Search for the cell housing the specified text and yield its [x, y] center coordinate. 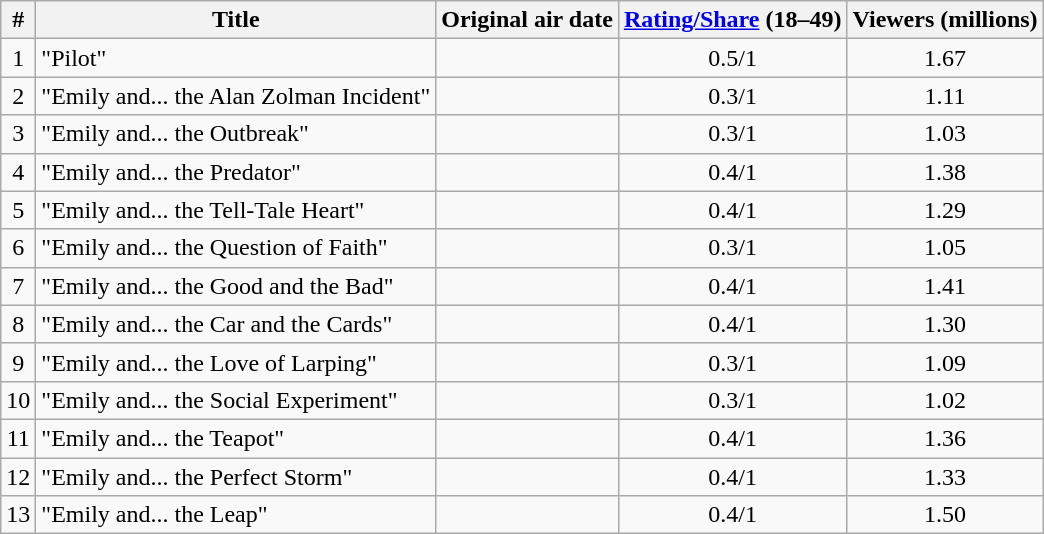
1.38 [945, 172]
1.36 [945, 438]
9 [18, 362]
"Emily and... the Leap" [236, 515]
7 [18, 286]
"Emily and... the Perfect Storm" [236, 477]
1.11 [945, 96]
"Emily and... the Outbreak" [236, 134]
"Pilot" [236, 58]
"Emily and... the Car and the Cards" [236, 324]
"Emily and... the Love of Larping" [236, 362]
8 [18, 324]
12 [18, 477]
3 [18, 134]
1.50 [945, 515]
1.30 [945, 324]
1.03 [945, 134]
"Emily and... the Alan Zolman Incident" [236, 96]
# [18, 20]
5 [18, 210]
"Emily and... the Teapot" [236, 438]
13 [18, 515]
1.05 [945, 248]
10 [18, 400]
"Emily and... the Tell-Tale Heart" [236, 210]
1.67 [945, 58]
Title [236, 20]
11 [18, 438]
1.29 [945, 210]
Viewers (millions) [945, 20]
"Emily and... the Social Experiment" [236, 400]
1.41 [945, 286]
1.33 [945, 477]
0.5/1 [732, 58]
1.02 [945, 400]
1.09 [945, 362]
6 [18, 248]
4 [18, 172]
Rating/Share (18–49) [732, 20]
"Emily and... the Predator" [236, 172]
Original air date [528, 20]
"Emily and... the Good and the Bad" [236, 286]
1 [18, 58]
"Emily and... the Question of Faith" [236, 248]
2 [18, 96]
